Output the (x, y) coordinate of the center of the cell containing the given text.  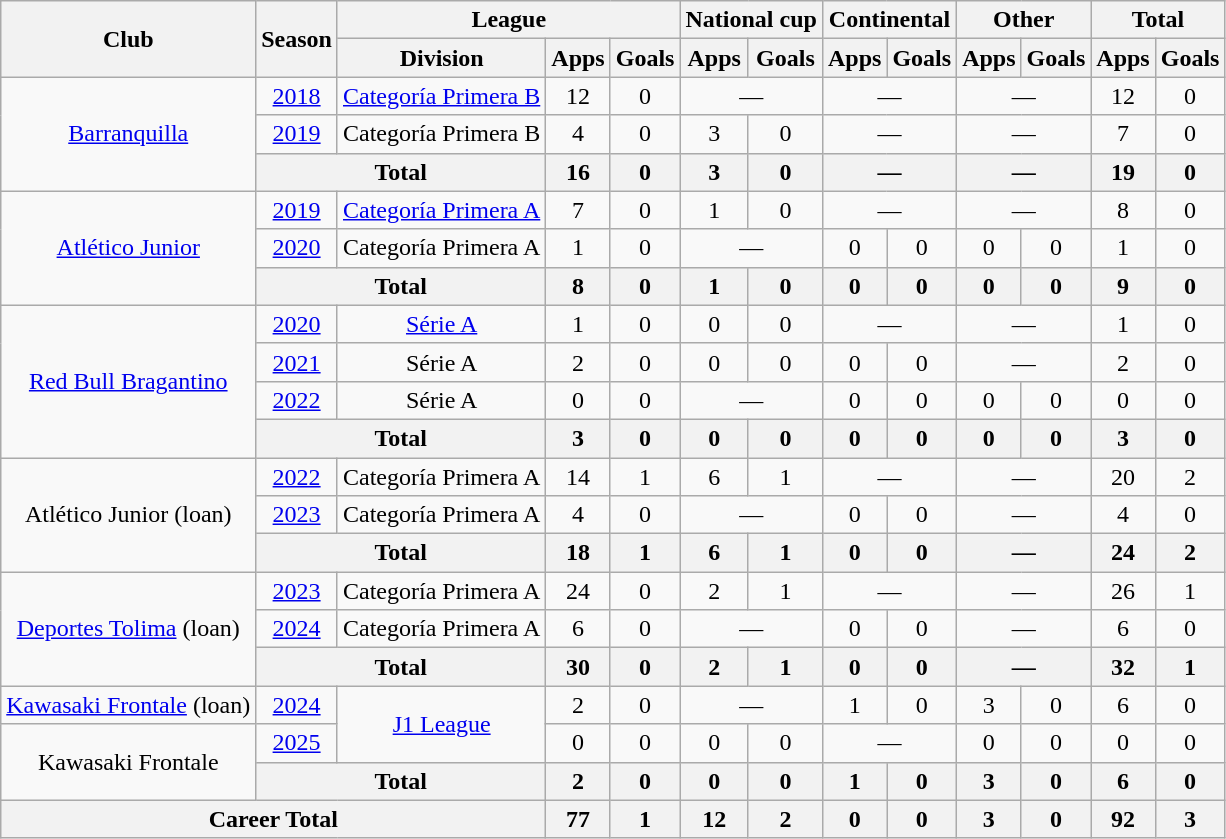
26 (1123, 591)
Continental (889, 20)
9 (1123, 286)
32 (1123, 667)
Division (441, 58)
Kawasaki Frontale (loan) (128, 705)
League (508, 20)
20 (1123, 477)
92 (1123, 819)
30 (578, 667)
Barranquilla (128, 134)
19 (1123, 172)
Red Bull Bragantino (128, 381)
16 (578, 172)
77 (578, 819)
14 (578, 477)
Kawasaki Frontale (128, 762)
Career Total (274, 819)
Season (297, 39)
Other (1024, 20)
2025 (297, 743)
Deportes Tolima (loan) (128, 629)
2021 (297, 362)
Atlético Junior (loan) (128, 515)
Club (128, 39)
National cup (751, 20)
Atlético Junior (128, 248)
18 (578, 553)
J1 League (441, 724)
2018 (297, 96)
